Scan for the cell matching the given text and deliver its [X, Y] coordinate at center. 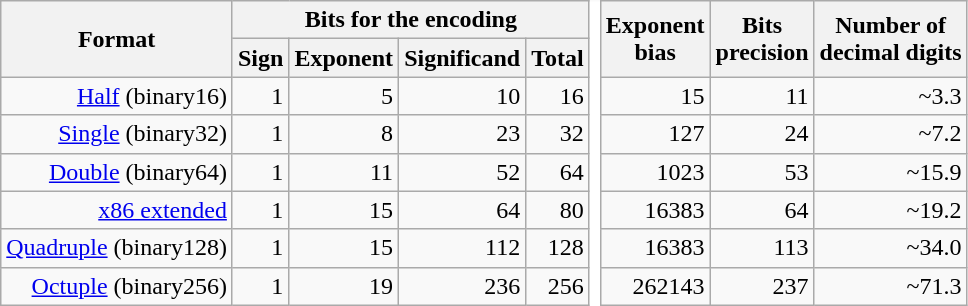
5 [344, 96]
23 [462, 134]
Sign [260, 58]
262143 [655, 286]
x86 extended [117, 210]
32 [558, 134]
236 [462, 286]
10 [462, 96]
Format [117, 39]
~7.2 [890, 134]
Half (binary16) [117, 96]
8 [344, 134]
19 [344, 286]
16 [558, 96]
Total [558, 58]
Bits for the encoding [410, 20]
~19.2 [890, 210]
Number ofdecimal digits [890, 39]
24 [762, 134]
Exponent [344, 58]
256 [558, 286]
113 [762, 248]
~71.3 [890, 286]
52 [462, 172]
Exponentbias [655, 39]
Single (binary32) [117, 134]
80 [558, 210]
Quadruple (binary128) [117, 248]
Significand [462, 58]
~34.0 [890, 248]
Octuple (binary256) [117, 286]
53 [762, 172]
128 [558, 248]
~15.9 [890, 172]
Bitsprecision [762, 39]
127 [655, 134]
Double (binary64) [117, 172]
237 [762, 286]
~3.3 [890, 96]
112 [462, 248]
1023 [655, 172]
